Search for the cell housing the specified text and yield its (x, y) center coordinate. 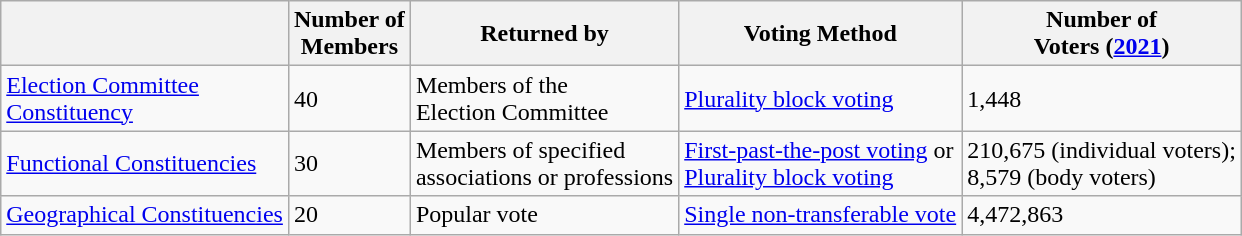
Plurality block voting (820, 98)
Members of specified associations or professions (544, 164)
Popular vote (544, 215)
1,448 (1102, 98)
Voting Method (820, 34)
Functional Constituencies (145, 164)
40 (349, 98)
30 (349, 164)
Election Committee Constituency (145, 98)
First-past-the-post voting or Plurality block voting (820, 164)
Members of the Election Committee (544, 98)
Returned by (544, 34)
4,472,863 (1102, 215)
210,675 (individual voters); 8,579 (body voters) (1102, 164)
20 (349, 215)
Number of Members (349, 34)
Single non-transferable vote (820, 215)
Number of Voters (2021) (1102, 34)
Geographical Constituencies (145, 215)
